Scan for the cell matching the given text and deliver its (x, y) coordinate at center. 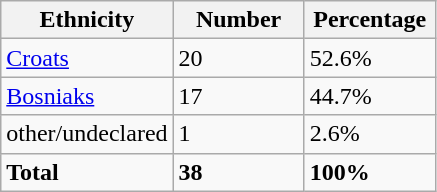
Number (238, 20)
Bosniaks (87, 96)
Ethnicity (87, 20)
2.6% (370, 134)
17 (238, 96)
1 (238, 134)
52.6% (370, 58)
other/undeclared (87, 134)
44.7% (370, 96)
Croats (87, 58)
Total (87, 172)
38 (238, 172)
20 (238, 58)
100% (370, 172)
Percentage (370, 20)
